Provide the [x, y] coordinate of the cell's center where the given text is located.  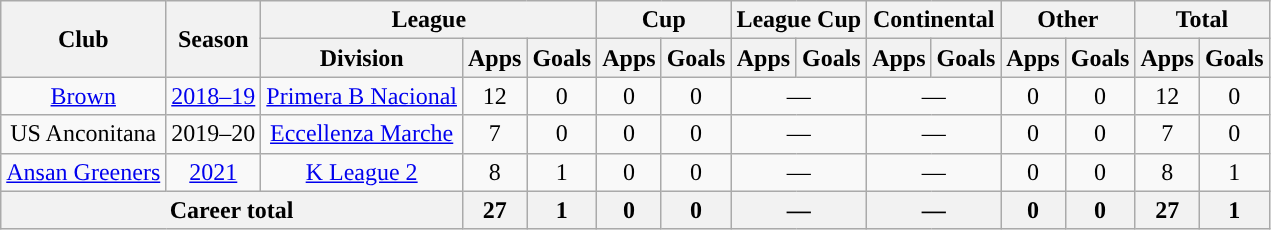
League [429, 20]
Continental [934, 20]
Cup [664, 20]
Club [84, 39]
2019–20 [214, 134]
League Cup [799, 20]
US Anconitana [84, 134]
Other [1068, 20]
Career total [232, 210]
Ansan Greeners [84, 172]
Primera B Nacional [362, 96]
2021 [214, 172]
Season [214, 39]
Eccellenza Marche [362, 134]
Brown [84, 96]
Total [1202, 20]
2018–19 [214, 96]
Division [362, 58]
K League 2 [362, 172]
